Extract the [x, y] coordinate from the center of the cell holding the provided text.  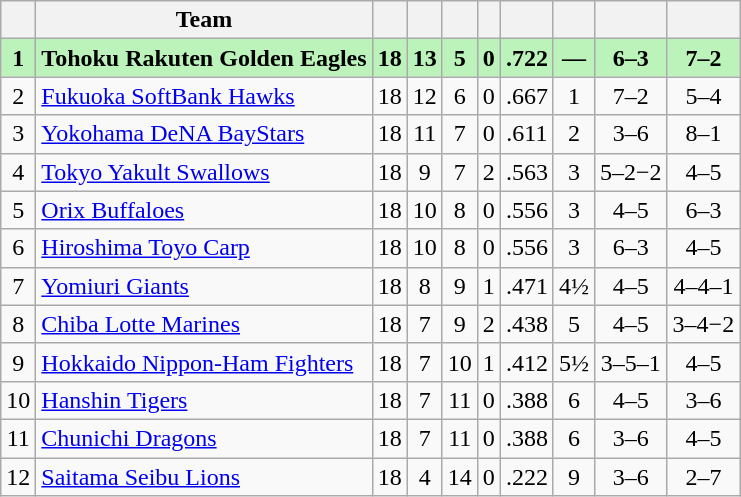
Orix Buffaloes [204, 210]
Yokohama DeNA BayStars [204, 134]
4–4–1 [704, 286]
.611 [526, 134]
5–4 [704, 96]
14 [460, 477]
.412 [526, 362]
Fukuoka SoftBank Hawks [204, 96]
.438 [526, 324]
.222 [526, 477]
3–5–1 [630, 362]
Chunichi Dragons [204, 438]
3–4−2 [704, 324]
.722 [526, 58]
Tohoku Rakuten Golden Eagles [204, 58]
.667 [526, 96]
Hanshin Tigers [204, 400]
Team [204, 20]
Tokyo Yakult Swallows [204, 172]
Chiba Lotte Marines [204, 324]
Hokkaido Nippon-Ham Fighters [204, 362]
4½ [574, 286]
Yomiuri Giants [204, 286]
Hiroshima Toyo Carp [204, 248]
— [574, 58]
2–7 [704, 477]
Saitama Seibu Lions [204, 477]
.471 [526, 286]
.563 [526, 172]
5–2−2 [630, 172]
8–1 [704, 134]
13 [424, 58]
5½ [574, 362]
